Pinpoint the cell where the given text exists, returning its (x, y) midpoint coordinate. 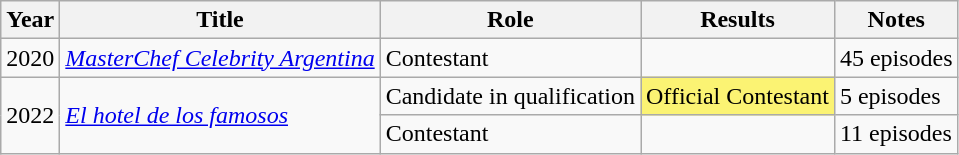
45 episodes (896, 58)
Role (510, 20)
5 episodes (896, 96)
2022 (30, 115)
2020 (30, 58)
Notes (896, 20)
El hotel de los famosos (220, 115)
MasterChef Celebrity Argentina (220, 58)
Title (220, 20)
Year (30, 20)
Official Contestant (737, 96)
Results (737, 20)
Candidate in qualification (510, 96)
11 episodes (896, 134)
